Capture the cell that displays the provided text and extract its (x, y) central coordinate. 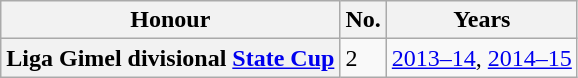
No. (363, 20)
2 (363, 58)
Honour (170, 20)
2013–14, 2014–15 (482, 58)
Liga Gimel divisional State Cup (170, 58)
Years (482, 20)
